Output the (X, Y) coordinate of the center of the cell containing the given text.  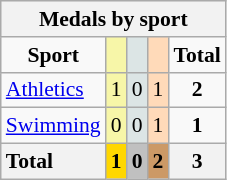
Swimming (54, 126)
Athletics (54, 90)
Sport (54, 55)
3 (196, 162)
Medals by sport (114, 19)
